Provide the [x, y] coordinate of the cell's center where the given text is located.  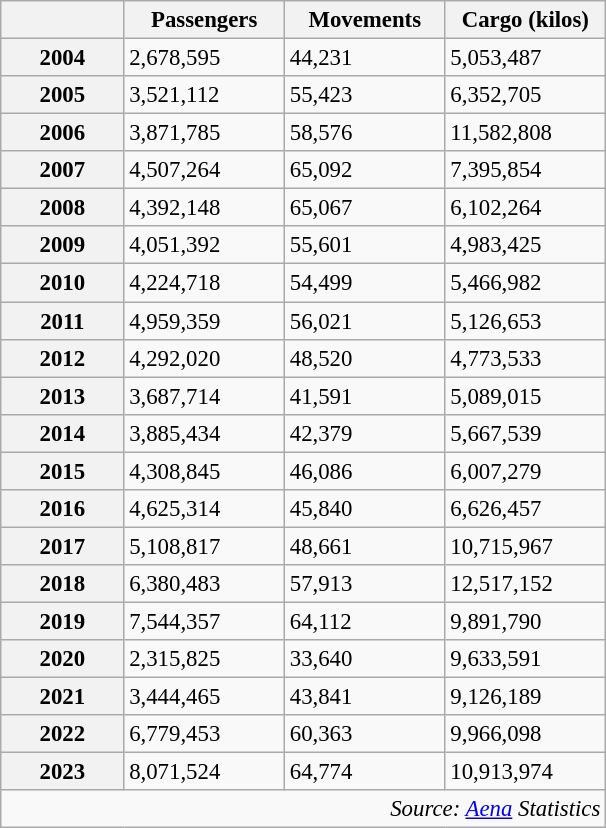
58,576 [364, 133]
42,379 [364, 433]
46,086 [364, 471]
6,626,457 [526, 509]
Movements [364, 20]
56,021 [364, 321]
44,231 [364, 58]
6,007,279 [526, 471]
2019 [62, 621]
2014 [62, 433]
5,089,015 [526, 396]
4,507,264 [204, 170]
5,108,817 [204, 546]
2009 [62, 245]
2005 [62, 95]
2011 [62, 321]
Passengers [204, 20]
4,292,020 [204, 358]
2010 [62, 283]
9,966,098 [526, 734]
60,363 [364, 734]
33,640 [364, 659]
9,891,790 [526, 621]
6,779,453 [204, 734]
2004 [62, 58]
7,544,357 [204, 621]
4,773,533 [526, 358]
4,392,148 [204, 208]
64,774 [364, 772]
48,520 [364, 358]
10,715,967 [526, 546]
3,871,785 [204, 133]
4,224,718 [204, 283]
2006 [62, 133]
Cargo (kilos) [526, 20]
54,499 [364, 283]
2023 [62, 772]
2022 [62, 734]
2013 [62, 396]
6,102,264 [526, 208]
2,315,825 [204, 659]
7,395,854 [526, 170]
Source: Aena Statistics [304, 809]
45,840 [364, 509]
4,959,359 [204, 321]
5,667,539 [526, 433]
5,466,982 [526, 283]
3,687,714 [204, 396]
57,913 [364, 584]
2015 [62, 471]
55,601 [364, 245]
65,092 [364, 170]
10,913,974 [526, 772]
12,517,152 [526, 584]
2020 [62, 659]
2008 [62, 208]
2016 [62, 509]
43,841 [364, 697]
9,633,591 [526, 659]
4,625,314 [204, 509]
65,067 [364, 208]
11,582,808 [526, 133]
4,051,392 [204, 245]
41,591 [364, 396]
2007 [62, 170]
6,352,705 [526, 95]
2,678,595 [204, 58]
2017 [62, 546]
4,308,845 [204, 471]
3,885,434 [204, 433]
8,071,524 [204, 772]
3,444,465 [204, 697]
55,423 [364, 95]
2018 [62, 584]
64,112 [364, 621]
2012 [62, 358]
48,661 [364, 546]
5,126,653 [526, 321]
5,053,487 [526, 58]
6,380,483 [204, 584]
4,983,425 [526, 245]
3,521,112 [204, 95]
2021 [62, 697]
9,126,189 [526, 697]
